From the cell containing the given text, extract its center point as (X, Y) coordinate. 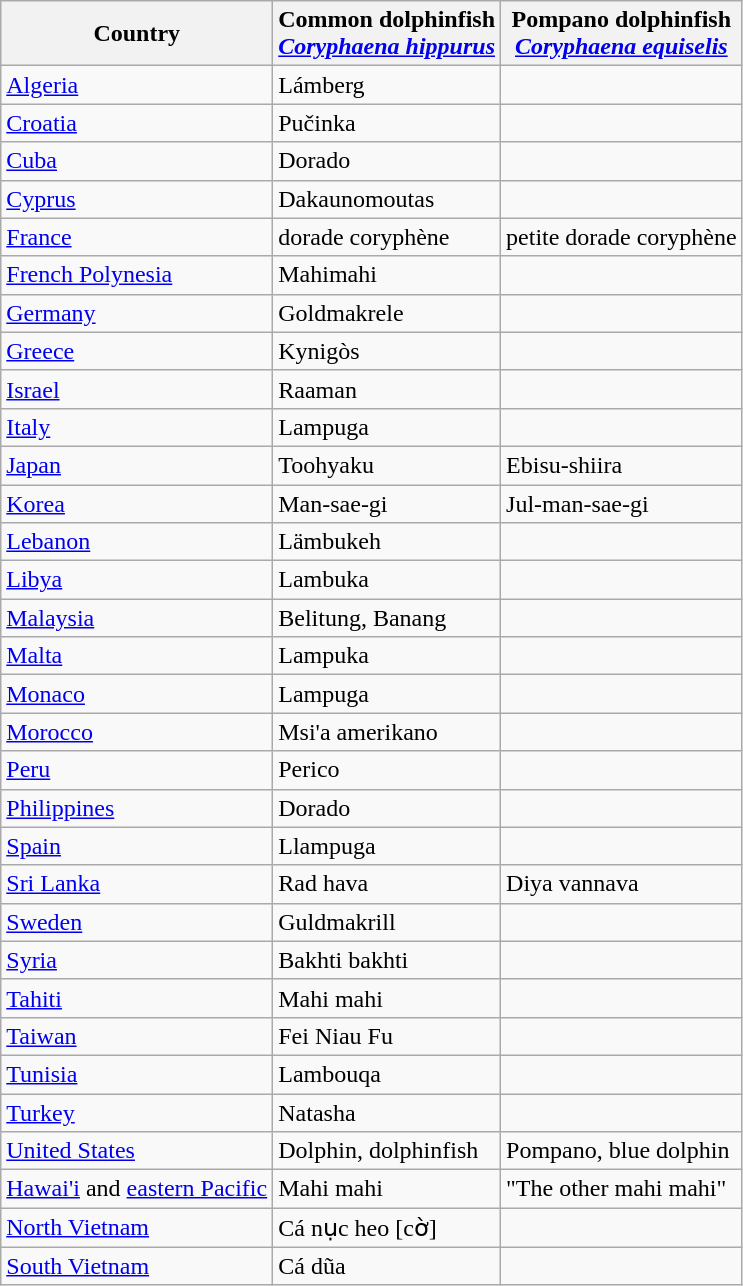
Japan (137, 465)
Llampuga (387, 846)
Libya (137, 580)
Mahimahi (387, 275)
Lambuka (387, 580)
Diya vannava (622, 884)
Syria (137, 960)
Spain (137, 846)
Italy (137, 427)
Common dolphinfish Coryphaena hippurus (387, 34)
France (137, 237)
Lebanon (137, 542)
Turkey (137, 1113)
Raaman (387, 389)
Hawai'i and eastern Pacific (137, 1189)
Rad hava (387, 884)
Man-sae-gi (387, 503)
Lambouqa (387, 1074)
Jul-man-sae-gi (622, 503)
Fei Niau Fu (387, 1036)
Greece (137, 351)
Lámberg (387, 85)
Tunisia (137, 1074)
"The other mahi mahi" (622, 1189)
Korea (137, 503)
petite dorade coryphène (622, 237)
Lämbukeh (387, 542)
Israel (137, 389)
Dolphin, dolphinfish (387, 1151)
South Vietnam (137, 1266)
Cá nục heo [cờ] (387, 1228)
Pompano, blue dolphin (622, 1151)
Cá dũa (387, 1266)
Guldmakrill (387, 922)
Sweden (137, 922)
Msi'a amerikano (387, 732)
Tahiti (137, 998)
French Polynesia (137, 275)
Sri Lanka (137, 884)
Ebisu-shiira (622, 465)
Philippines (137, 808)
Pompano dolphinfish Coryphaena equiselis (622, 34)
Morocco (137, 732)
Cyprus (137, 199)
Pučinka (387, 123)
Malaysia (137, 618)
Dakaunomoutas (387, 199)
Lampuka (387, 656)
Kynigòs (387, 351)
Goldmakrele (387, 313)
Toohyaku (387, 465)
North Vietnam (137, 1228)
Bakhti bakhti (387, 960)
Algeria (137, 85)
Croatia (137, 123)
Germany (137, 313)
Cuba (137, 161)
Perico (387, 770)
United States (137, 1151)
Peru (137, 770)
dorade coryphène (387, 237)
Belitung, Banang (387, 618)
Country (137, 34)
Monaco (137, 694)
Natasha (387, 1113)
Taiwan (137, 1036)
Malta (137, 656)
